Return the [x, y] coordinate for the center point of the cell that contains the specified text.  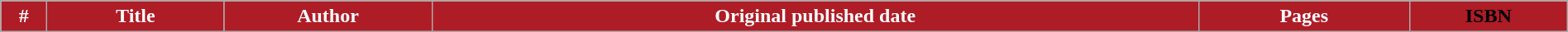
Author [327, 16]
Title [136, 16]
ISBN [1489, 16]
# [24, 16]
Pages [1303, 16]
Original published date [815, 16]
